Return (x, y) of the center of cell containing provided text 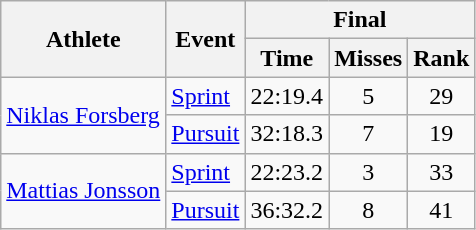
Time (287, 58)
Misses (368, 58)
36:32.2 (287, 210)
29 (442, 96)
Rank (442, 58)
7 (368, 134)
8 (368, 210)
Athlete (84, 39)
Final (360, 20)
Niklas Forsberg (84, 115)
Mattias Jonsson (84, 191)
Event (206, 39)
22:19.4 (287, 96)
32:18.3 (287, 134)
41 (442, 210)
33 (442, 172)
19 (442, 134)
3 (368, 172)
5 (368, 96)
22:23.2 (287, 172)
